Return the [x, y] coordinate for the center point of the cell that contains the specified text.  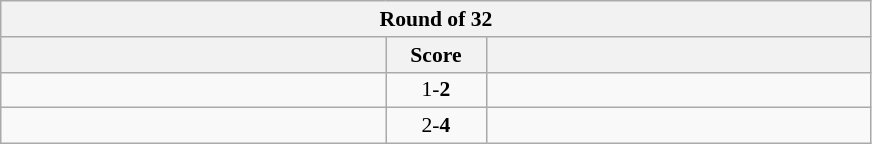
1-2 [436, 90]
Score [436, 55]
2-4 [436, 126]
Round of 32 [436, 19]
